Return [x, y] of the center of cell containing provided text 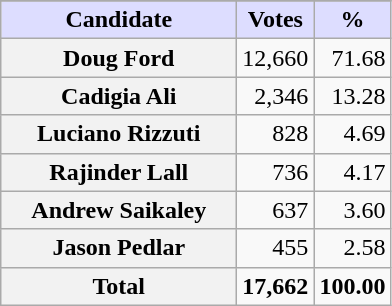
2,346 [276, 96]
736 [276, 172]
Votes [276, 20]
4.17 [352, 172]
637 [276, 210]
Rajinder Lall [119, 172]
3.60 [352, 210]
Andrew Saikaley [119, 210]
Doug Ford [119, 58]
2.58 [352, 248]
13.28 [352, 96]
Jason Pedlar [119, 248]
% [352, 20]
71.68 [352, 58]
828 [276, 134]
Luciano Rizzuti [119, 134]
455 [276, 248]
100.00 [352, 286]
Total [119, 286]
Candidate [119, 20]
4.69 [352, 134]
12,660 [276, 58]
Cadigia Ali [119, 96]
17,662 [276, 286]
